From the cell containing the given text, extract its center point as (x, y) coordinate. 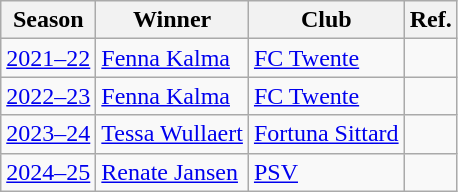
2024–25 (48, 172)
2023–24 (48, 134)
Ref. (430, 20)
PSV (326, 172)
2021–22 (48, 58)
Club (326, 20)
Winner (172, 20)
Season (48, 20)
Fortuna Sittard (326, 134)
2022–23 (48, 96)
Tessa Wullaert (172, 134)
Renate Jansen (172, 172)
